Search for the cell housing the specified text and yield its (X, Y) center coordinate. 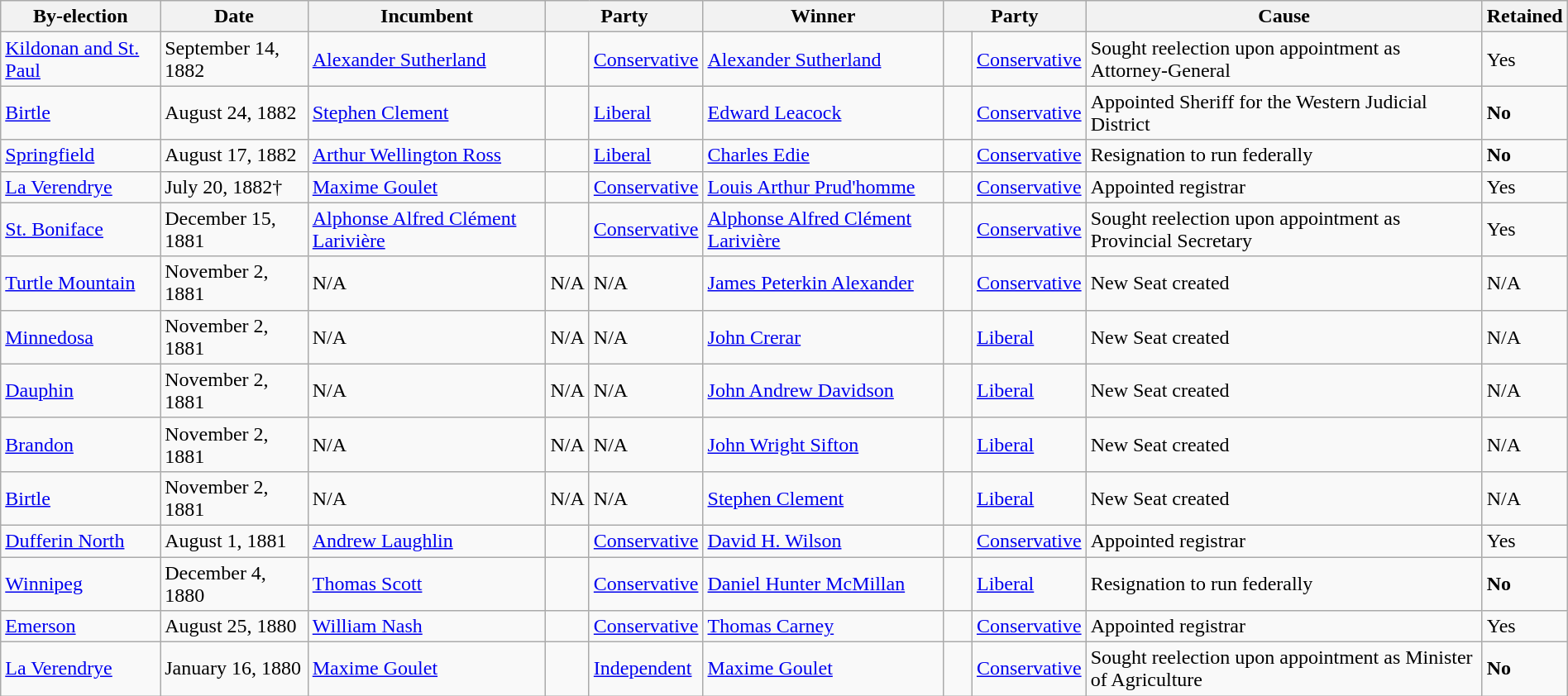
Edward Leacock (823, 112)
August 1, 1881 (234, 541)
Cause (1284, 17)
Incumbent (427, 17)
Independent (646, 670)
Retained (1525, 17)
December 15, 1881 (234, 230)
August 17, 1882 (234, 155)
Appointed Sheriff for the Western Judicial District (1284, 112)
James Peterkin Alexander (823, 283)
Andrew Laughlin (427, 541)
John Andrew Davidson (823, 390)
Sought reelection upon appointment as Minister of Agriculture (1284, 670)
St. Boniface (81, 230)
January 16, 1880 (234, 670)
December 4, 1880 (234, 584)
John Crerar (823, 337)
September 14, 1882 (234, 60)
Minnedosa (81, 337)
Date (234, 17)
Kildonan and St. Paul (81, 60)
Dauphin (81, 390)
July 20, 1882† (234, 187)
Dufferin North (81, 541)
Arthur Wellington Ross (427, 155)
Emerson (81, 627)
Charles Edie (823, 155)
David H. Wilson (823, 541)
Daniel Hunter McMillan (823, 584)
Springfield (81, 155)
Louis Arthur Prud'homme (823, 187)
Winner (823, 17)
Winnipeg (81, 584)
August 24, 1882 (234, 112)
Sought reelection upon appointment as Provincial Secretary (1284, 230)
Brandon (81, 445)
By-election (81, 17)
William Nash (427, 627)
Thomas Scott (427, 584)
Turtle Mountain (81, 283)
Sought reelection upon appointment as Attorney-General (1284, 60)
John Wright Sifton (823, 445)
August 25, 1880 (234, 627)
Thomas Carney (823, 627)
